Determine the [x, y] coordinate at the center of the cell enclosing the given text.  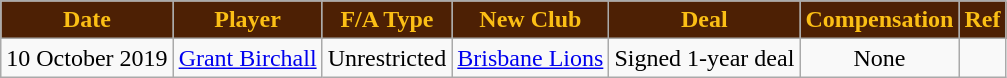
None [880, 58]
Signed 1-year deal [704, 58]
Ref [982, 20]
Date [87, 20]
Grant Birchall [248, 58]
Deal [704, 20]
Brisbane Lions [530, 58]
10 October 2019 [87, 58]
Unrestricted [387, 58]
F/A Type [387, 20]
Compensation [880, 20]
Player [248, 20]
New Club [530, 20]
